Provide the (X, Y) coordinate of the cell's center where the given text is located.  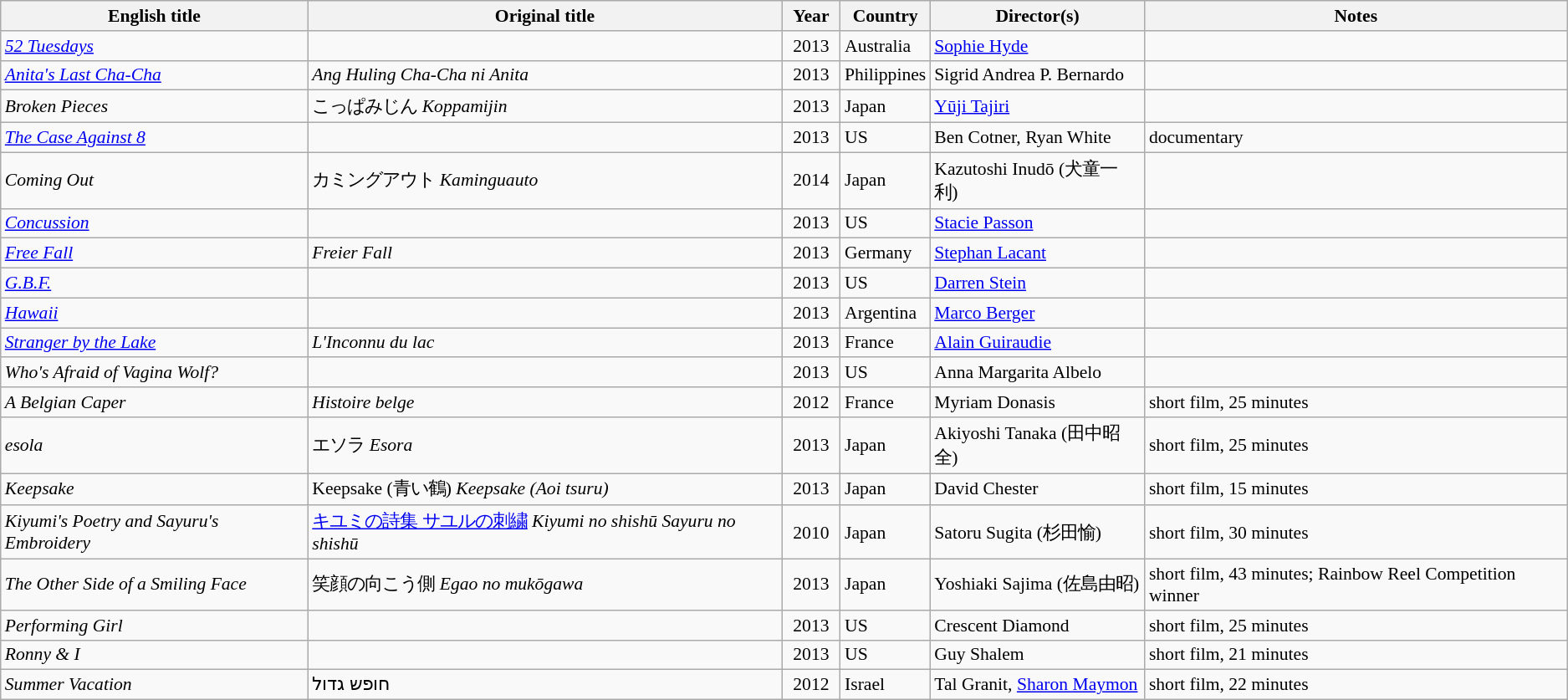
short film, 15 minutes (1356, 490)
52 Tuesdays (154, 46)
Who's Afraid of Vagina Wolf? (154, 373)
Philippines (885, 75)
Alain Guiraudie (1037, 343)
Freier Fall (545, 253)
Stacie Passon (1037, 223)
Histoire belge (545, 402)
Sophie Hyde (1037, 46)
Tal Granit, Sharon Maymon (1037, 685)
Kiyumi's Poetry and Sayuru's Embroidery (154, 533)
A Belgian Caper (154, 402)
short film, 21 minutes (1356, 655)
Anita's Last Cha-Cha (154, 75)
Free Fall (154, 253)
Crescent Diamond (1037, 626)
Darren Stein (1037, 284)
Akiyoshi Tanaka (田中昭全) (1037, 445)
The Other Side of a Smiling Face (154, 585)
Ang Huling Cha-Cha ni Anita (545, 75)
Germany (885, 253)
Original title (545, 16)
L'Inconnu du lac (545, 343)
Satoru Sugita (杉田愉) (1037, 533)
Australia (885, 46)
2014 (811, 181)
G.B.F. (154, 284)
Kazutoshi Inudō (犬童一利) (1037, 181)
Concussion (154, 223)
short film, 30 minutes (1356, 533)
Director(s) (1037, 16)
Guy Shalem (1037, 655)
Myriam Donasis (1037, 402)
Notes (1356, 16)
Stephan Lacant (1037, 253)
short film, 43 minutes; Rainbow Reel Competition winner (1356, 585)
The Case Against 8 (154, 138)
Stranger by the Lake (154, 343)
Anna Margarita Albelo (1037, 373)
documentary (1356, 138)
Coming Out (154, 181)
Hawaii (154, 313)
Yoshiaki Sajima (佐島由昭) (1037, 585)
Ben Cotner, Ryan White (1037, 138)
Yūji Tajiri (1037, 107)
Year (811, 16)
Israel (885, 685)
笑顔の向こう側 Egao no mukōgawa (545, 585)
Summer Vacation (154, 685)
Sigrid Andrea P. Bernardo (1037, 75)
Marco Berger (1037, 313)
English title (154, 16)
David Chester (1037, 490)
2010 (811, 533)
Keepsake (154, 490)
Argentina (885, 313)
Keepsake (青い鶴) Keepsake (Aoi tsuru) (545, 490)
Ronny & I (154, 655)
חופש גדול (545, 685)
Performing Girl (154, 626)
キユミの詩集 サユルの刺繍 Kiyumi no shishū Sayuru no shishū (545, 533)
esola (154, 445)
short film, 22 minutes (1356, 685)
こっぱみじん Koppamijin (545, 107)
Country (885, 16)
Broken Pieces (154, 107)
カミングアウト Kaminguauto (545, 181)
エソラ Esora (545, 445)
